Identify which cell holds the provided text, then report its [X, Y] central coordinate. 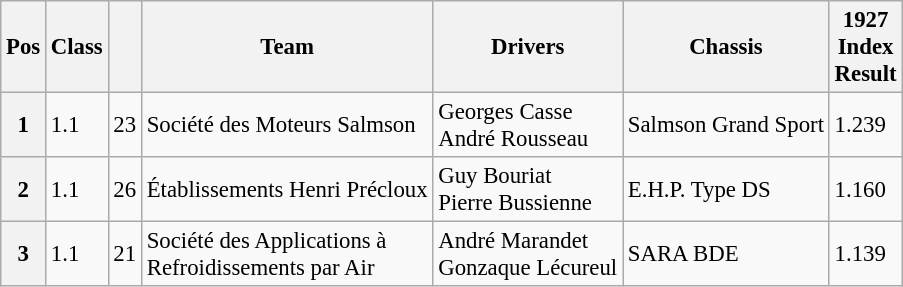
SARA BDE [726, 254]
21 [124, 254]
Salmson Grand Sport [726, 126]
Class [78, 47]
1 [24, 126]
Chassis [726, 47]
1927 IndexResult [866, 47]
23 [124, 126]
1.160 [866, 190]
Team [287, 47]
Établissements Henri Précloux [287, 190]
1.239 [866, 126]
3 [24, 254]
Georges Casse André Rousseau [528, 126]
Drivers [528, 47]
Société des Applications àRefroidissements par Air [287, 254]
26 [124, 190]
Guy Bouriat Pierre Bussienne [528, 190]
1.139 [866, 254]
2 [24, 190]
Société des Moteurs Salmson [287, 126]
E.H.P. Type DS [726, 190]
Pos [24, 47]
André Marandet Gonzaque Lécureul [528, 254]
